Determine the [x, y] coordinate at the center of the cell enclosing the given text.  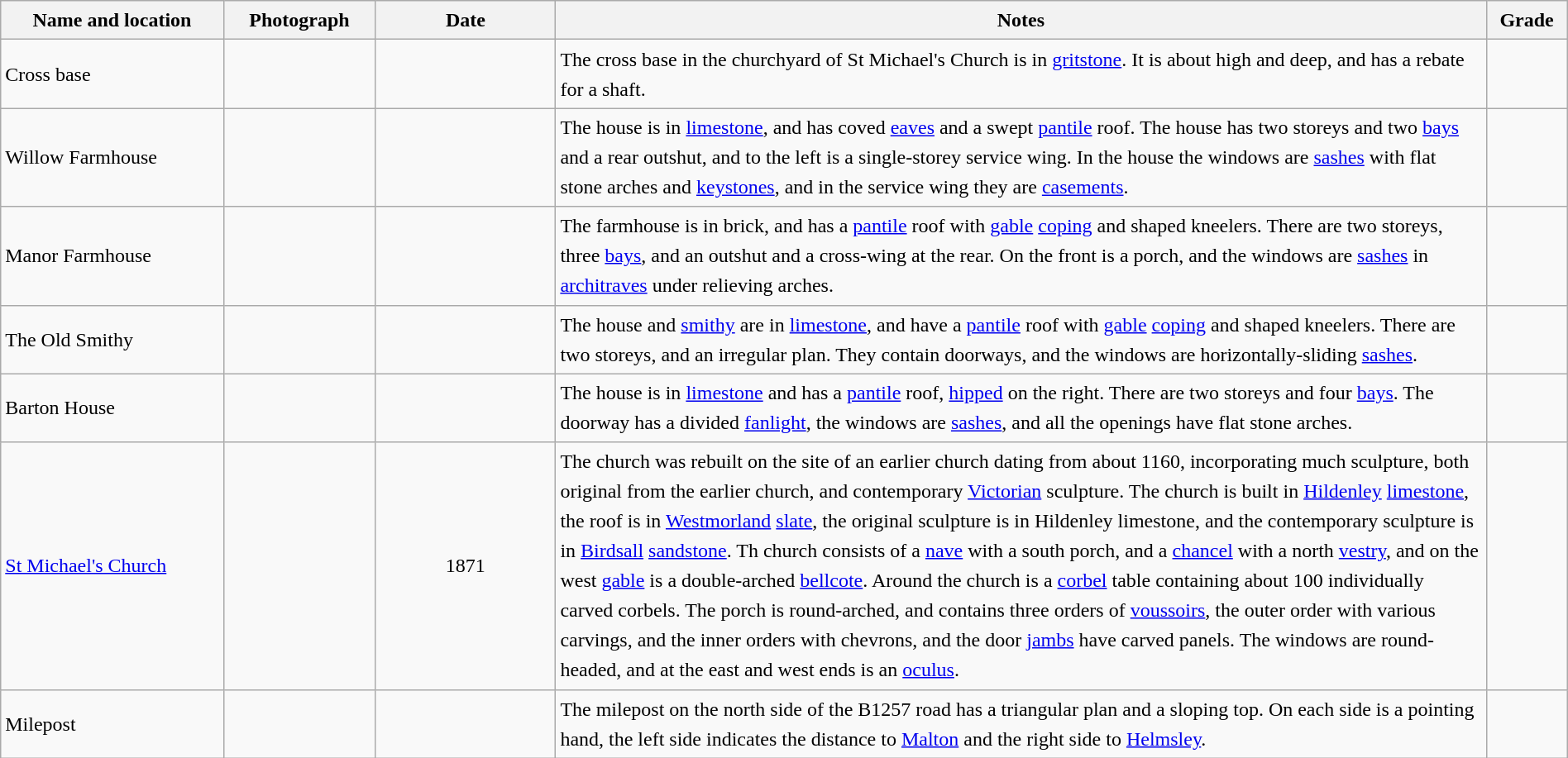
Grade [1527, 20]
Notes [1021, 20]
Photograph [299, 20]
Cross base [112, 74]
St Michael's Church [112, 565]
Barton House [112, 408]
The cross base in the churchyard of St Michael's Church is in gritstone. It is about high and deep, and has a rebate for a shaft. [1021, 74]
Manor Farmhouse [112, 256]
The Old Smithy [112, 339]
1871 [466, 565]
Willow Farmhouse [112, 157]
Date [466, 20]
Milepost [112, 724]
Name and location [112, 20]
